Capture the cell that displays the provided text and extract its [x, y] central coordinate. 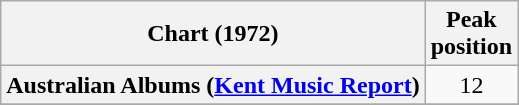
12 [471, 85]
Chart (1972) [213, 34]
Australian Albums (Kent Music Report) [213, 85]
Peakposition [471, 34]
